Search for the cell housing the specified text and yield its [X, Y] center coordinate. 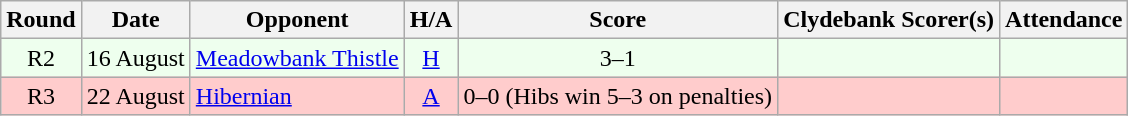
R3 [41, 96]
R2 [41, 58]
Clydebank Scorer(s) [889, 20]
Hibernian [297, 96]
H [431, 58]
Meadowbank Thistle [297, 58]
Date [136, 20]
0–0 (Hibs win 5–3 on penalties) [618, 96]
H/A [431, 20]
Round [41, 20]
Attendance [1064, 20]
22 August [136, 96]
16 August [136, 58]
A [431, 96]
Score [618, 20]
Opponent [297, 20]
3–1 [618, 58]
